Extract the [X, Y] coordinate from the center of the cell holding the provided text.  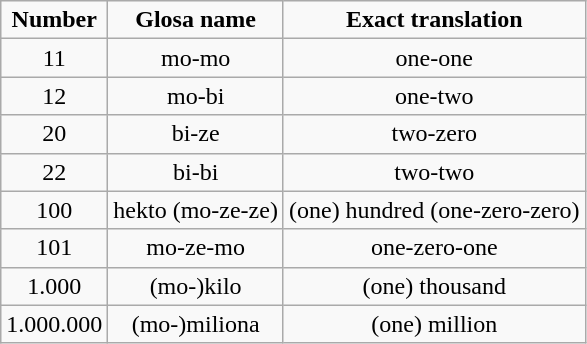
mo-bi [196, 96]
hekto (mo-ze-ze) [196, 210]
11 [54, 58]
one-one [434, 58]
one-two [434, 96]
100 [54, 210]
mo-ze-mo [196, 248]
20 [54, 134]
22 [54, 172]
bi-bi [196, 172]
bi-ze [196, 134]
Exact translation [434, 20]
(one) million [434, 324]
Number [54, 20]
one-zero-one [434, 248]
1.000.000 [54, 324]
Glosa name [196, 20]
1.000 [54, 286]
(mo-)miliona [196, 324]
(one) thousand [434, 286]
two-two [434, 172]
12 [54, 96]
(mo-)kilo [196, 286]
two-zero [434, 134]
mo-mo [196, 58]
101 [54, 248]
(one) hundred (one-zero-zero) [434, 210]
